Extract the [x, y] coordinate from the center of the cell holding the provided text.  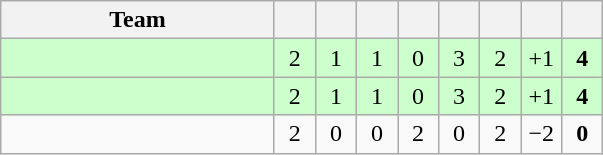
Team [138, 20]
−2 [542, 134]
